Extract the [x, y] coordinate from the center of the cell holding the provided text.  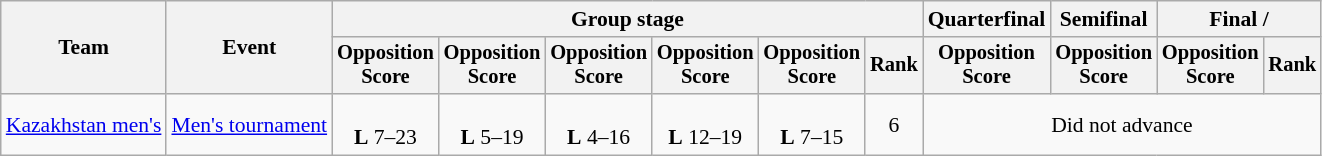
Semifinal [1104, 19]
Group stage [628, 19]
L 4–16 [598, 124]
Did not advance [1122, 124]
L 7–15 [812, 124]
Team [84, 48]
Final / [1239, 19]
Event [249, 48]
Men's tournament [249, 124]
Quarterfinal [987, 19]
L 5–19 [492, 124]
L 12–19 [706, 124]
6 [894, 124]
Kazakhstan men's [84, 124]
L 7–23 [386, 124]
